For the text-containing cell, return its midpoint in [x, y] coordinate format. 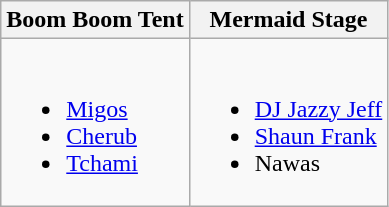
DJ Jazzy JeffShaun FrankNawas [288, 122]
MigosCherubTchami [95, 122]
Boom Boom Tent [95, 20]
Mermaid Stage [288, 20]
